Output the (X, Y) coordinate of the center of the cell containing the given text.  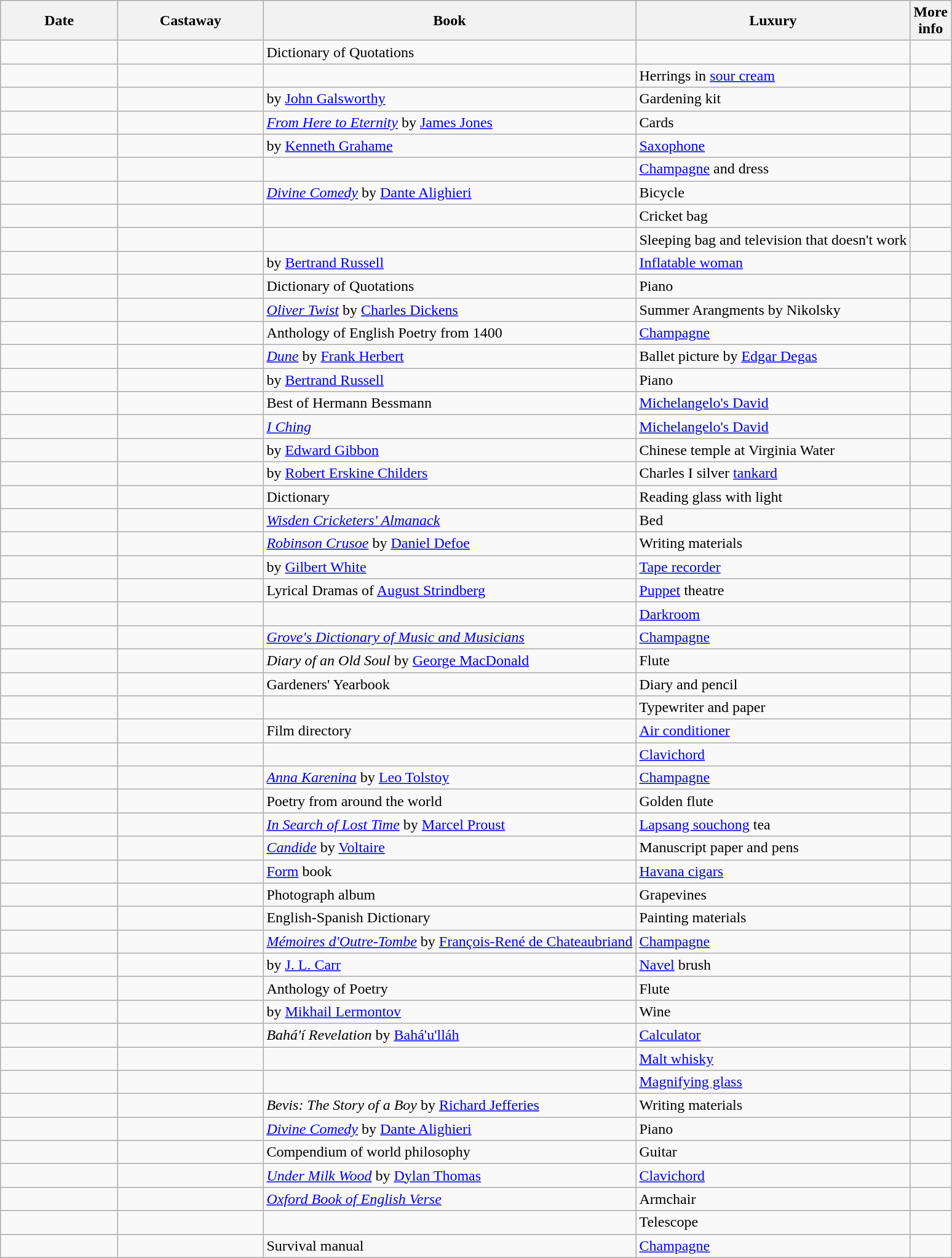
Tape recorder (773, 567)
Calculator (773, 1035)
Gardening kit (773, 99)
by Kenneth Grahame (450, 146)
Summer Arangments by Nikolsky (773, 309)
Sleeping bag and television that doesn't work (773, 239)
Anthology of English Poetry from 1400 (450, 333)
Lapsang souchong tea (773, 825)
Photograph album (450, 895)
Castaway (191, 21)
Wisden Cricketers' Almanack (450, 520)
Compendium of world philosophy (450, 1152)
Cards (773, 122)
Robinson Crusoe by Daniel Defoe (450, 544)
Telescope (773, 1222)
Book (450, 21)
Moreinfo (931, 21)
Wine (773, 1011)
Gardeners' Yearbook (450, 684)
Form book (450, 871)
Bevis: The Story of a Boy by Richard Jefferies (450, 1106)
From Here to Eternity by James Jones (450, 122)
Inflatable woman (773, 263)
Puppet theatre (773, 590)
Air conditioner (773, 731)
Survival manual (450, 1246)
Under Milk Wood by Dylan Thomas (450, 1176)
Dictionary (450, 497)
English-Spanish Dictionary (450, 918)
Grove's Dictionary of Music and Musicians (450, 637)
Typewriter and paper (773, 708)
In Search of Lost Time by Marcel Proust (450, 825)
Manuscript paper and pens (773, 848)
Grapevines (773, 895)
Painting materials (773, 918)
Charles I silver tankard (773, 473)
Ballet picture by Edgar Degas (773, 357)
Anna Karenina by Leo Tolstoy (450, 778)
by Mikhail Lermontov (450, 1011)
Cricket bag (773, 216)
Diary of an Old Soul by George MacDonald (450, 660)
Diary and pencil (773, 684)
Poetry from around the world (450, 801)
Dune by Frank Herbert (450, 357)
Oxford Book of English Verse (450, 1199)
Lyrical Dramas of August Strindberg (450, 590)
Bed (773, 520)
by J. L. Carr (450, 965)
by John Galsworthy (450, 99)
Date (59, 21)
Luxury (773, 21)
Malt whisky (773, 1058)
Champagne and dress (773, 169)
by Gilbert White (450, 567)
Candide by Voltaire (450, 848)
Film directory (450, 731)
Herrings in sour cream (773, 76)
Mémoires d'Outre-Tombe by François-René de Chateaubriand (450, 941)
Bahá'í Revelation by Bahá'u'lláh (450, 1035)
Golden flute (773, 801)
Armchair (773, 1199)
by Edward Gibbon (450, 450)
Best of Hermann Bessmann (450, 403)
Guitar (773, 1152)
by Robert Erskine Childers (450, 473)
Havana cigars (773, 871)
Navel brush (773, 965)
I Ching (450, 427)
Bicycle (773, 192)
Magnifying glass (773, 1082)
Oliver Twist by Charles Dickens (450, 309)
Reading glass with light (773, 497)
Saxophone (773, 146)
Anthology of Poetry (450, 988)
Darkroom (773, 614)
Chinese temple at Virginia Water (773, 450)
